Return (x, y) of the center of cell containing provided text 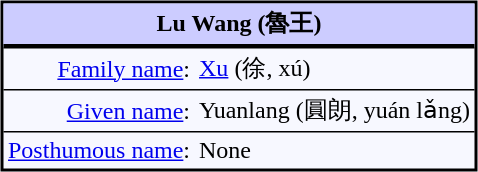
Given name: (100, 110)
Family name: (100, 68)
Posthumous name: (100, 150)
Lu Wang (魯王) (240, 26)
Yuanlang (圓朗, yuán lǎng) (335, 110)
None (335, 150)
Xu (徐, xú) (335, 68)
